Determine the [X, Y] coordinate at the center of the cell enclosing the given text.  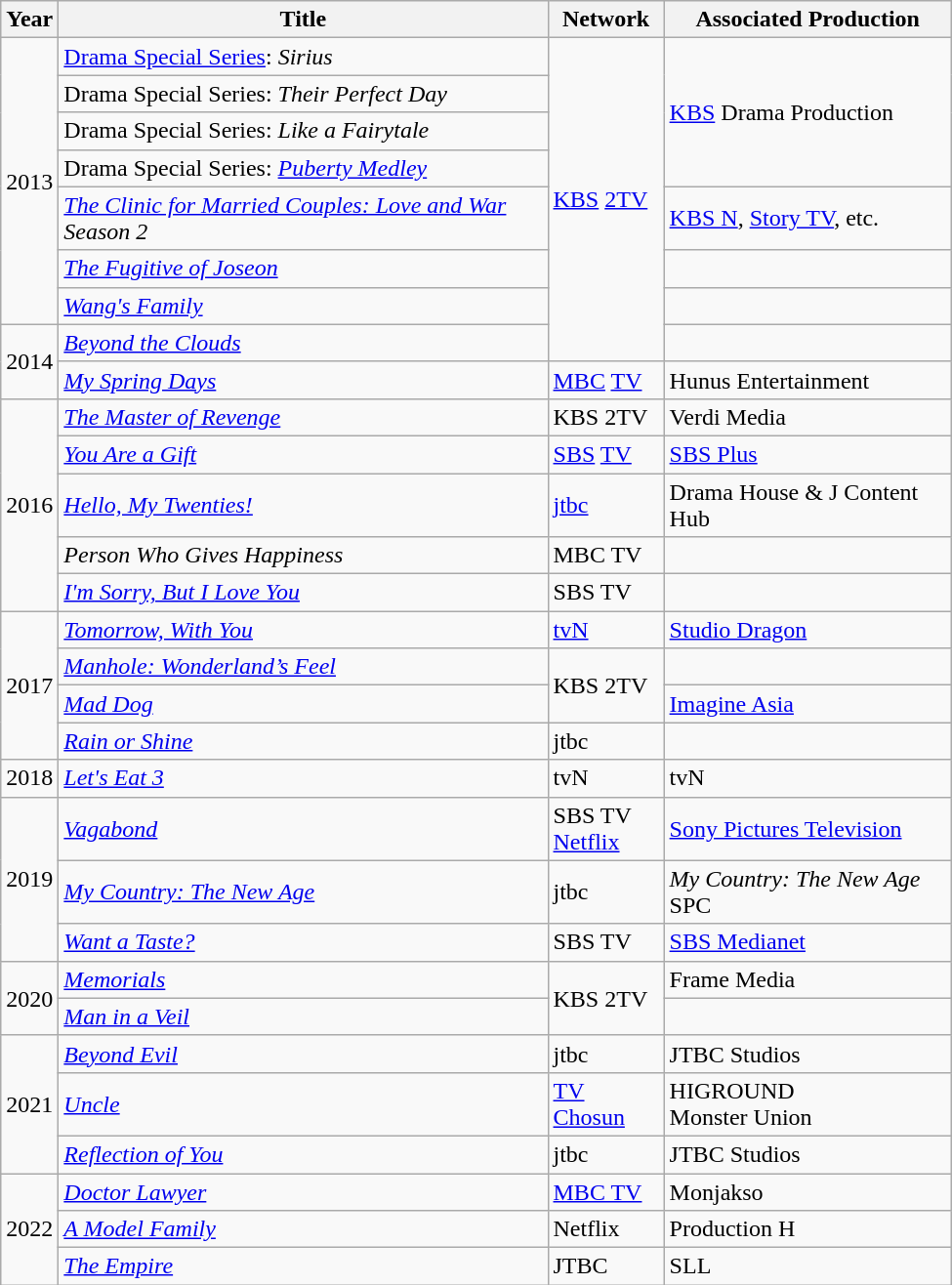
2014 [29, 361]
Manhole: Wonderland’s Feel [303, 667]
The Fugitive of Joseon [303, 269]
Drama Special Series: Like a Fairytale [303, 131]
HIGROUNDMonster Union [807, 1103]
The Empire [303, 1266]
SBS Plus [807, 454]
Reflection of You [303, 1154]
You Are a Gift [303, 454]
Memorials [303, 979]
Imagine Asia [807, 704]
KBS Drama Production [807, 112]
Doctor Lawyer [303, 1192]
Network [605, 20]
KBS N, Story TV, etc. [807, 219]
Sony Pictures Television [807, 828]
2020 [29, 998]
Person Who Gives Happiness [303, 556]
Studio Dragon [807, 630]
SBS TVNetflix [605, 828]
Production H [807, 1229]
Wang's Family [303, 306]
The Master of Revenge [303, 417]
Title [303, 20]
Verdi Media [807, 417]
I'm Sorry, But I Love You [303, 593]
SLL [807, 1266]
My Country: The New Age [303, 892]
2018 [29, 778]
Mad Dog [303, 704]
The Clinic for Married Couples: Love and War Season 2 [303, 219]
Beyond Evil [303, 1054]
Man in a Veil [303, 1016]
Drama Special Series: Puberty Medley [303, 168]
Want a Taste? [303, 942]
Rain or Shine [303, 741]
Let's Eat 3 [303, 778]
JTBC [605, 1266]
TV Chosun [605, 1103]
Beyond the Clouds [303, 343]
Drama Special Series: Their Perfect Day [303, 94]
2019 [29, 879]
Tomorrow, With You [303, 630]
Drama Special Series: Sirius [303, 57]
Associated Production [807, 20]
Vagabond [303, 828]
Monjakso [807, 1192]
2013 [29, 182]
Hunus Entertainment [807, 380]
Uncle [303, 1103]
Drama House & J Content Hub [807, 504]
Frame Media [807, 979]
2016 [29, 504]
2021 [29, 1103]
My Spring Days [303, 380]
SBS Medianet [807, 942]
2022 [29, 1229]
A Model Family [303, 1229]
Year [29, 20]
Netflix [605, 1229]
My Country: The New Age SPC [807, 892]
Hello, My Twenties! [303, 504]
2017 [29, 685]
